Output the [X, Y] coordinate of the center of the cell containing the given text.  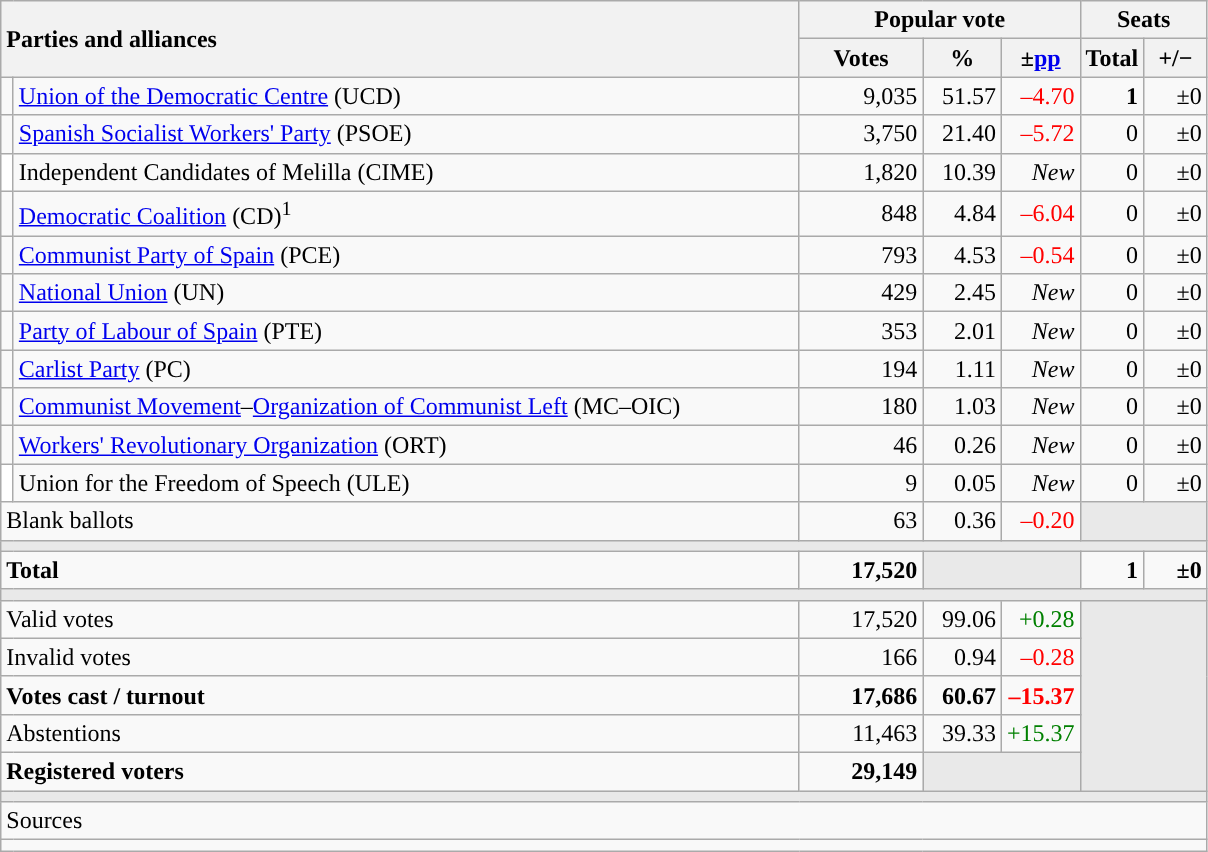
2.45 [962, 293]
11,463 [861, 733]
Seats [1144, 20]
1.11 [962, 369]
Blank ballots [400, 521]
+15.37 [1040, 733]
1.03 [962, 407]
9,035 [861, 96]
Valid votes [400, 619]
166 [861, 657]
353 [861, 331]
–0.54 [1040, 255]
Spanish Socialist Workers' Party (PSOE) [406, 134]
0.36 [962, 521]
Votes cast / turnout [400, 695]
17,686 [861, 695]
63 [861, 521]
Registered voters [400, 772]
46 [861, 445]
+/− [1176, 58]
Party of Labour of Spain (PTE) [406, 331]
Sources [604, 821]
99.06 [962, 619]
10.39 [962, 172]
9 [861, 483]
–0.28 [1040, 657]
–5.72 [1040, 134]
51.57 [962, 96]
0.26 [962, 445]
Union of the Democratic Centre (UCD) [406, 96]
429 [861, 293]
0.94 [962, 657]
Communist Party of Spain (PCE) [406, 255]
60.67 [962, 695]
Votes [861, 58]
848 [861, 214]
2.01 [962, 331]
39.33 [962, 733]
Popular vote [940, 20]
194 [861, 369]
Invalid votes [400, 657]
–0.20 [1040, 521]
29,149 [861, 772]
180 [861, 407]
+0.28 [1040, 619]
21.40 [962, 134]
% [962, 58]
Parties and alliances [400, 39]
National Union (UN) [406, 293]
–4.70 [1040, 96]
Union for the Freedom of Speech (ULE) [406, 483]
Workers' Revolutionary Organization (ORT) [406, 445]
0.05 [962, 483]
–6.04 [1040, 214]
1,820 [861, 172]
Abstentions [400, 733]
Carlist Party (PC) [406, 369]
Independent Candidates of Melilla (CIME) [406, 172]
3,750 [861, 134]
793 [861, 255]
–15.37 [1040, 695]
4.53 [962, 255]
±pp [1040, 58]
Democratic Coalition (CD)1 [406, 214]
4.84 [962, 214]
Communist Movement–Organization of Communist Left (MC–OIC) [406, 407]
